Extract the (X, Y) coordinate from the center of the cell holding the provided text.  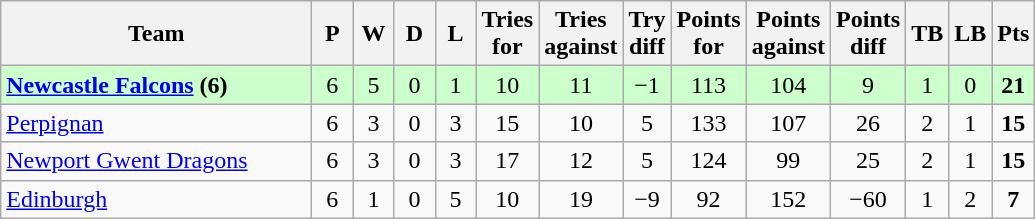
9 (868, 85)
133 (708, 123)
L (456, 34)
152 (788, 199)
Try diff (647, 34)
W (374, 34)
Perpignan (156, 123)
25 (868, 161)
19 (581, 199)
21 (1014, 85)
7 (1014, 199)
Points against (788, 34)
P (332, 34)
26 (868, 123)
124 (708, 161)
Points for (708, 34)
Newcastle Falcons (6) (156, 85)
Tries for (508, 34)
Points diff (868, 34)
LB (970, 34)
99 (788, 161)
Edinburgh (156, 199)
12 (581, 161)
Tries against (581, 34)
113 (708, 85)
17 (508, 161)
104 (788, 85)
92 (708, 199)
D (414, 34)
11 (581, 85)
−60 (868, 199)
Newport Gwent Dragons (156, 161)
TB (928, 34)
Team (156, 34)
Pts (1014, 34)
−1 (647, 85)
−9 (647, 199)
107 (788, 123)
